Pinpoint the cell where the given text exists, returning its (X, Y) midpoint coordinate. 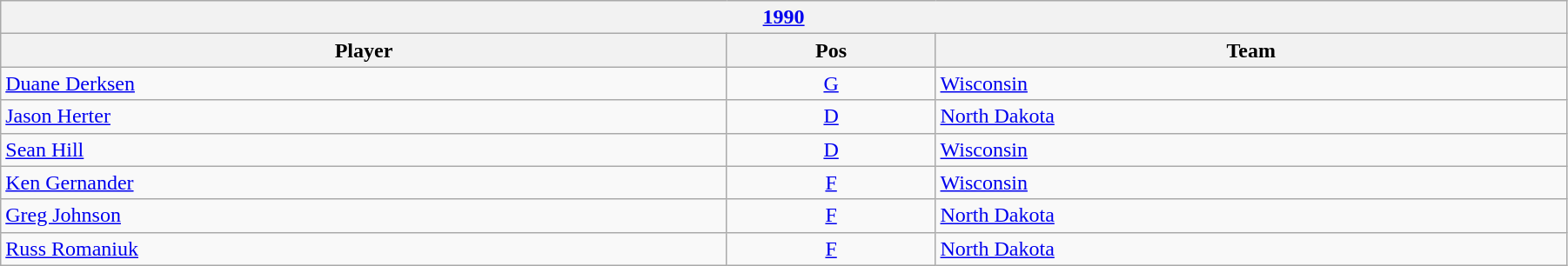
Pos (831, 50)
Ken Gernander (364, 183)
Team (1251, 50)
G (831, 83)
Player (364, 50)
Duane Derksen (364, 83)
1990 (784, 17)
Greg Johnson (364, 216)
Russ Romaniuk (364, 249)
Jason Herter (364, 116)
Sean Hill (364, 150)
